Extract the (X, Y) coordinate from the center of the cell holding the provided text.  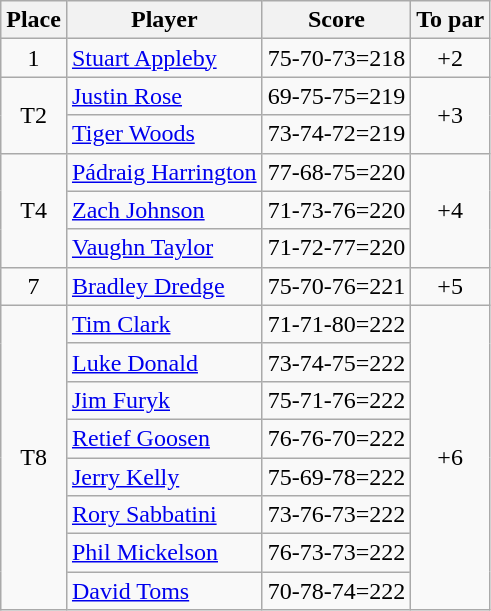
Pádraig Harrington (164, 172)
Retief Goosen (164, 438)
75-71-76=222 (336, 400)
76-73-73=222 (336, 553)
75-69-78=222 (336, 477)
71-72-77=220 (336, 248)
71-73-76=220 (336, 210)
David Toms (164, 591)
Jerry Kelly (164, 477)
+5 (450, 286)
73-74-72=219 (336, 134)
71-71-80=222 (336, 324)
Bradley Dredge (164, 286)
+6 (450, 457)
75-70-76=221 (336, 286)
To par (450, 20)
+3 (450, 115)
Vaughn Taylor (164, 248)
70-78-74=222 (336, 591)
Rory Sabbatini (164, 515)
Tim Clark (164, 324)
Place (34, 20)
Luke Donald (164, 362)
7 (34, 286)
69-75-75=219 (336, 96)
76-76-70=222 (336, 438)
T2 (34, 115)
T4 (34, 210)
73-76-73=222 (336, 515)
Tiger Woods (164, 134)
+2 (450, 58)
Jim Furyk (164, 400)
75-70-73=218 (336, 58)
Justin Rose (164, 96)
Stuart Appleby (164, 58)
T8 (34, 457)
Score (336, 20)
+4 (450, 210)
73-74-75=222 (336, 362)
Zach Johnson (164, 210)
1 (34, 58)
77-68-75=220 (336, 172)
Player (164, 20)
Phil Mickelson (164, 553)
